Return [x, y] of the center of cell containing provided text 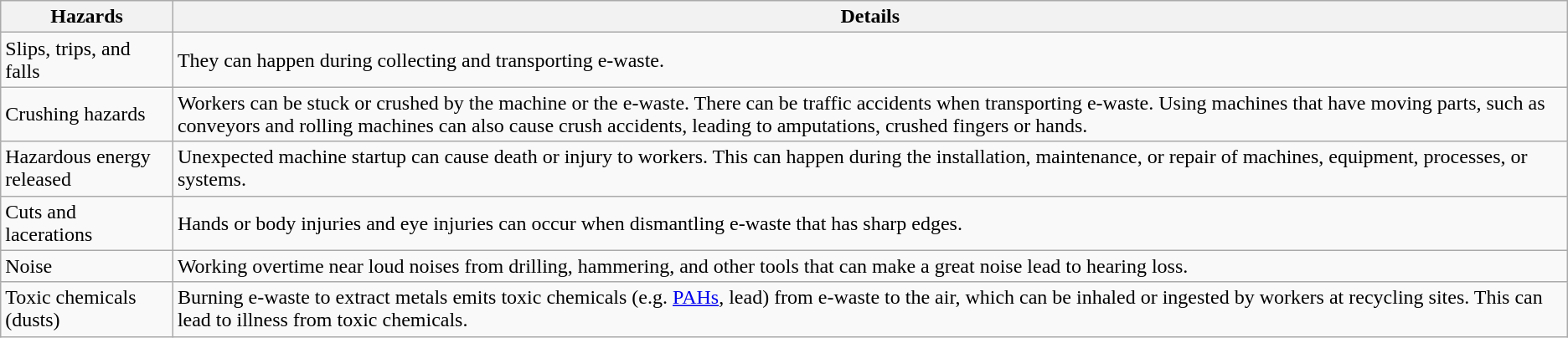
Details [869, 17]
Hazards [87, 17]
Noise [87, 266]
They can happen during collecting and transporting e-waste. [869, 60]
Crushing hazards [87, 114]
Toxic chemicals (dusts) [87, 310]
Slips, trips, and falls [87, 60]
Hands or body injuries and eye injuries can occur when dismantling e-waste that has sharp edges. [869, 223]
Working overtime near loud noises from drilling, hammering, and other tools that can make a great noise lead to hearing loss. [869, 266]
Cuts and lacerations [87, 223]
Hazardous energy released [87, 169]
